Pinpoint the cell where the given text exists, returning its [x, y] midpoint coordinate. 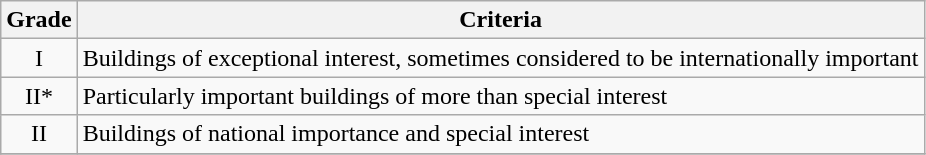
Buildings of national importance and special interest [500, 134]
Buildings of exceptional interest, sometimes considered to be internationally important [500, 58]
II* [39, 96]
II [39, 134]
Criteria [500, 20]
Grade [39, 20]
Particularly important buildings of more than special interest [500, 96]
I [39, 58]
